Search for the cell housing the specified text and yield its [x, y] center coordinate. 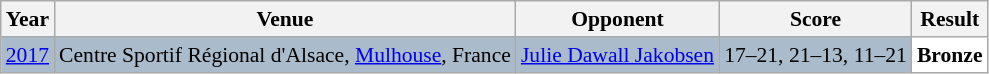
Bronze [950, 55]
Opponent [618, 19]
Centre Sportif Régional d'Alsace, Mulhouse, France [285, 55]
2017 [28, 55]
Year [28, 19]
Score [816, 19]
Result [950, 19]
Venue [285, 19]
17–21, 21–13, 11–21 [816, 55]
Julie Dawall Jakobsen [618, 55]
